Return [x, y] of the center of cell containing provided text 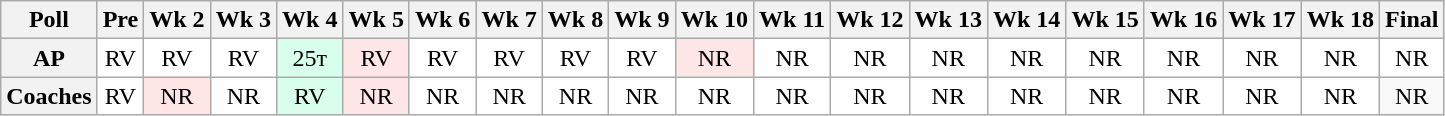
AP [49, 58]
Wk 4 [310, 20]
Wk 17 [1262, 20]
Wk 9 [642, 20]
Wk 14 [1026, 20]
Wk 6 [442, 20]
Poll [49, 20]
Pre [120, 20]
Wk 18 [1340, 20]
Wk 8 [575, 20]
25т [310, 58]
Wk 12 [870, 20]
Wk 2 [177, 20]
Wk 7 [509, 20]
Wk 3 [243, 20]
Wk 16 [1183, 20]
Wk 13 [948, 20]
Wk 11 [792, 20]
Wk 15 [1105, 20]
Coaches [49, 96]
Final [1412, 20]
Wk 5 [376, 20]
Wk 10 [714, 20]
